Find where the given text appears and provide that cell's center as [X, Y] coordinate. 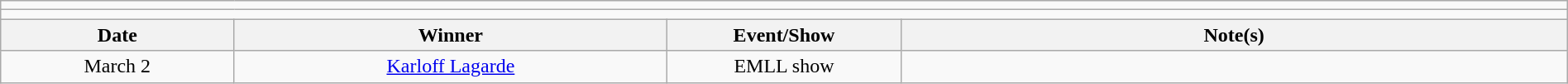
Karloff Lagarde [451, 67]
Event/Show [784, 35]
Winner [451, 35]
March 2 [117, 67]
Note(s) [1234, 35]
Date [117, 35]
EMLL show [784, 67]
